Output the (x, y) coordinate of the center of the cell containing the given text.  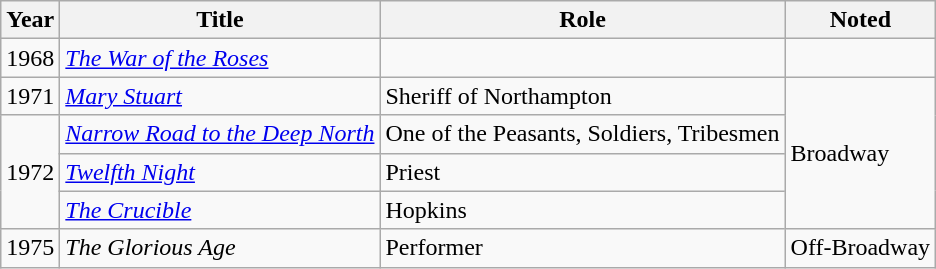
1968 (30, 58)
Broadway (860, 153)
Noted (860, 20)
1975 (30, 248)
Year (30, 20)
The Crucible (220, 210)
Title (220, 20)
Narrow Road to the Deep North (220, 134)
The War of the Roses (220, 58)
One of the Peasants, Soldiers, Tribesmen (582, 134)
Sheriff of Northampton (582, 96)
Mary Stuart (220, 96)
Hopkins (582, 210)
1972 (30, 172)
Twelfth Night (220, 172)
Role (582, 20)
The Glorious Age (220, 248)
Priest (582, 172)
Performer (582, 248)
Off-Broadway (860, 248)
1971 (30, 96)
